Scan for the cell matching the given text and deliver its [x, y] coordinate at center. 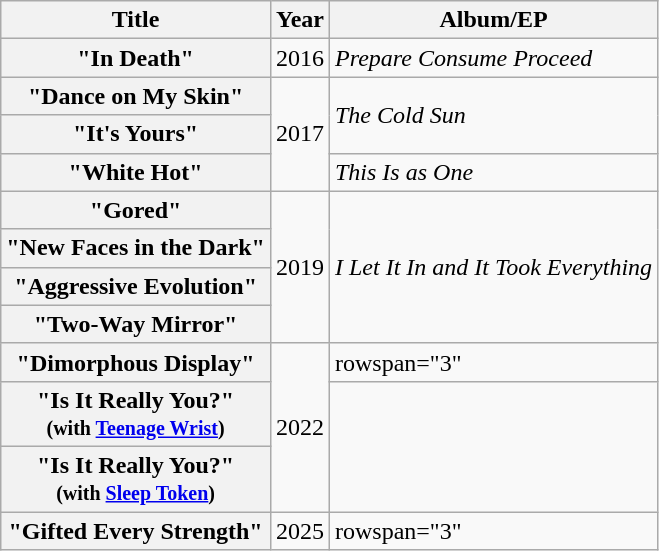
"Dimorphous Display" [136, 362]
2016 [300, 58]
Prepare Consume Proceed [493, 58]
"Aggressive Evolution" [136, 286]
Album/EP [493, 20]
"Gored" [136, 210]
"In Death" [136, 58]
"Two-Way Mirror" [136, 324]
"Gifted Every Strength" [136, 531]
"Is It Really You?" (with Sleep Token) [136, 478]
"White Hot" [136, 172]
I Let It In and It Took Everything [493, 267]
2022 [300, 427]
"New Faces in the Dark" [136, 248]
"Is It Really You?" (with Teenage Wrist) [136, 414]
2017 [300, 134]
Title [136, 20]
The Cold Sun [493, 115]
"Dance on My Skin" [136, 96]
"It's Yours" [136, 134]
2025 [300, 531]
2019 [300, 267]
Year [300, 20]
This Is as One [493, 172]
